Pinpoint the cell where the given text exists, returning its (X, Y) midpoint coordinate. 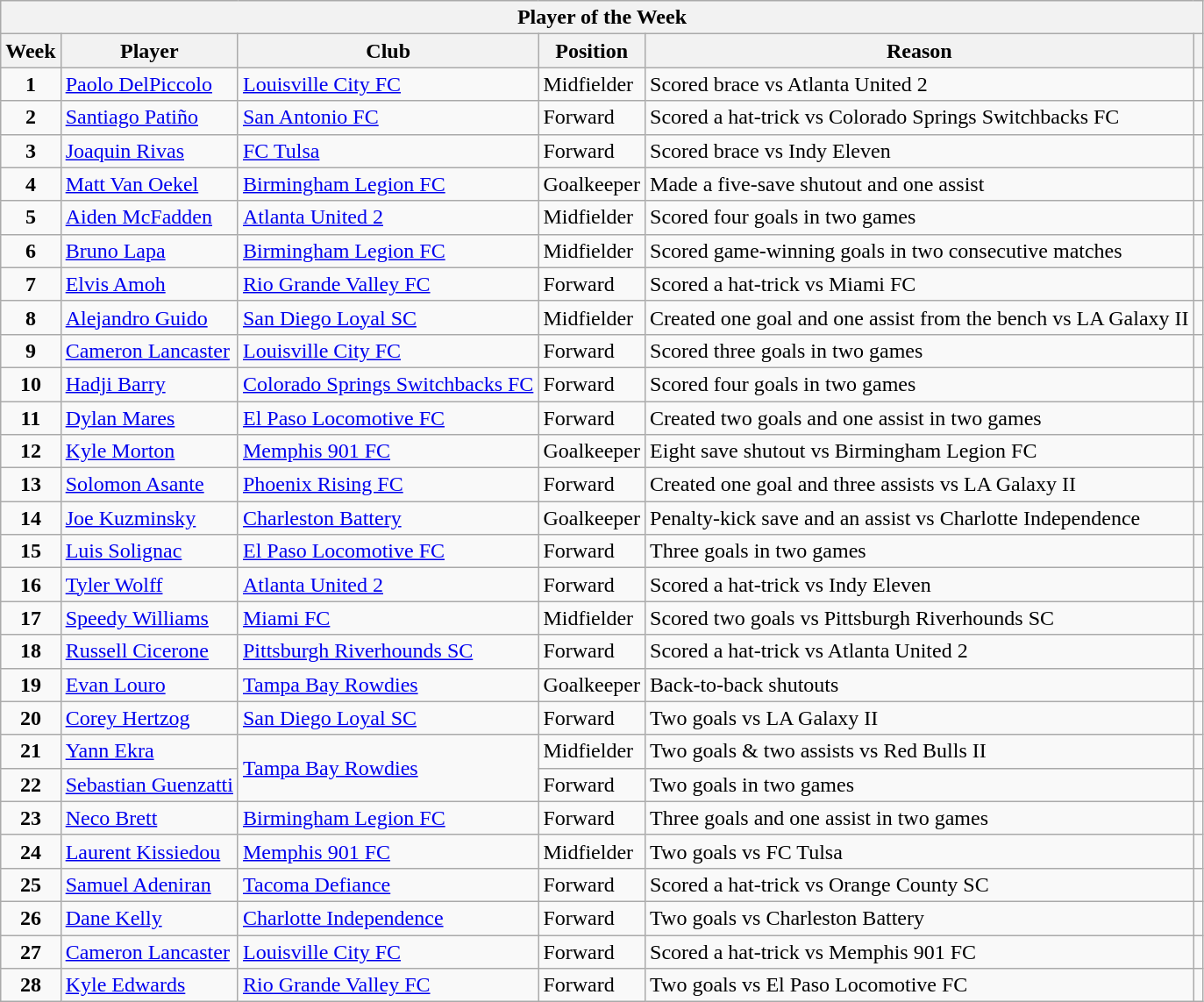
Two goals & two assists vs Red Bulls II (920, 751)
19 (31, 685)
Three goals and one assist in two games (920, 818)
9 (31, 351)
Scored a hat-trick vs Miami FC (920, 284)
Scored a hat-trick vs Colorado Springs Switchbacks FC (920, 117)
Kyle Edwards (149, 985)
Two goals vs El Paso Locomotive FC (920, 985)
Dylan Mares (149, 418)
Russell Cicerone (149, 651)
Elvis Amoh (149, 284)
2 (31, 117)
Joaquin Rivas (149, 151)
Back-to-back shutouts (920, 685)
Scored a hat-trick vs Memphis 901 FC (920, 951)
27 (31, 951)
10 (31, 384)
Made a five-save shutout and one assist (920, 184)
Hadji Barry (149, 384)
1 (31, 84)
Three goals in two games (920, 551)
21 (31, 751)
8 (31, 317)
Club (388, 51)
FC Tulsa (388, 151)
12 (31, 451)
Tacoma Defiance (388, 885)
Reason (920, 51)
Aiden McFadden (149, 217)
23 (31, 818)
Week (31, 51)
Alejandro Guido (149, 317)
Sebastian Guenzatti (149, 785)
Solomon Asante (149, 485)
Bruno Lapa (149, 251)
14 (31, 518)
Scored a hat-trick vs Indy Eleven (920, 585)
28 (31, 985)
18 (31, 651)
Speedy Williams (149, 618)
Player of the Week (602, 18)
Samuel Adeniran (149, 885)
Created two goals and one assist in two games (920, 418)
25 (31, 885)
Laurent Kissiedou (149, 851)
Scored brace vs Indy Eleven (920, 151)
15 (31, 551)
Scored three goals in two games (920, 351)
Dane Kelly (149, 918)
7 (31, 284)
13 (31, 485)
Luis Solignac (149, 551)
Evan Louro (149, 685)
26 (31, 918)
Created one goal and one assist from the bench vs LA Galaxy II (920, 317)
Matt Van Oekel (149, 184)
4 (31, 184)
Phoenix Rising FC (388, 485)
Charlotte Independence (388, 918)
Yann Ekra (149, 751)
Player (149, 51)
3 (31, 151)
Penalty-kick save and an assist vs Charlotte Independence (920, 518)
Charleston Battery (388, 518)
Scored two goals vs Pittsburgh Riverhounds SC (920, 618)
Two goals vs LA Galaxy II (920, 718)
Scored a hat-trick vs Atlanta United 2 (920, 651)
20 (31, 718)
6 (31, 251)
Santiago Patiño (149, 117)
17 (31, 618)
Paolo DelPiccolo (149, 84)
Kyle Morton (149, 451)
Scored brace vs Atlanta United 2 (920, 84)
24 (31, 851)
Corey Hertzog (149, 718)
Created one goal and three assists vs LA Galaxy II (920, 485)
Tyler Wolff (149, 585)
Neco Brett (149, 818)
Two goals in two games (920, 785)
San Antonio FC (388, 117)
11 (31, 418)
16 (31, 585)
Position (592, 51)
Pittsburgh Riverhounds SC (388, 651)
Two goals vs FC Tulsa (920, 851)
Eight save shutout vs Birmingham Legion FC (920, 451)
Two goals vs Charleston Battery (920, 918)
5 (31, 217)
22 (31, 785)
Miami FC (388, 618)
Colorado Springs Switchbacks FC (388, 384)
Scored a hat-trick vs Orange County SC (920, 885)
Scored game-winning goals in two consecutive matches (920, 251)
Joe Kuzminsky (149, 518)
